Return the (X, Y) coordinate for the center point of the cell that contains the specified text.  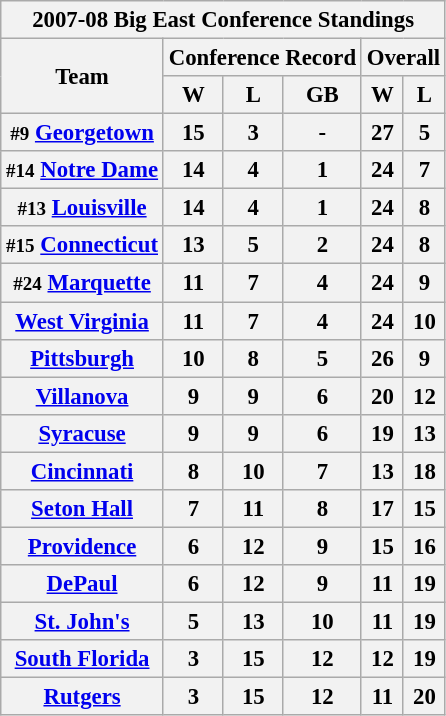
- (322, 133)
Villanova (82, 396)
St. John's (82, 621)
Cincinnati (82, 471)
#9 Georgetown (82, 133)
#13 Louisville (82, 208)
18 (424, 471)
South Florida (82, 659)
Providence (82, 546)
26 (382, 358)
Rutgers (82, 697)
2007-08 Big East Conference Standings (224, 20)
27 (382, 133)
17 (382, 509)
16 (424, 546)
Seton Hall (82, 509)
#14 Notre Dame (82, 170)
2 (322, 245)
Conference Record (262, 58)
DePaul (82, 584)
#24 Marquette (82, 283)
Team (82, 76)
Pittsburgh (82, 358)
GB (322, 95)
Syracuse (82, 433)
West Virginia (82, 321)
Overall (403, 58)
#15 Connecticut (82, 245)
